Identify which cell holds the provided text, then report its (x, y) central coordinate. 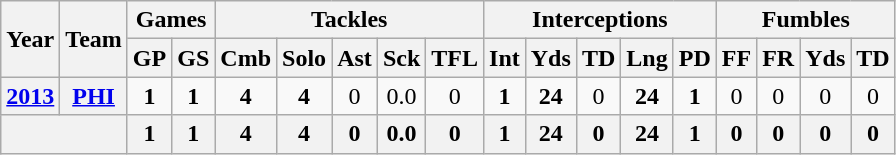
Int (505, 58)
GP (149, 58)
Sck (401, 58)
Team (94, 39)
TFL (455, 58)
Tackles (350, 20)
Fumbles (806, 20)
GS (194, 58)
PHI (94, 96)
Solo (304, 58)
2013 (30, 96)
Interceptions (600, 20)
Year (30, 39)
PD (694, 58)
Ast (355, 58)
Lng (647, 58)
FR (778, 58)
Games (170, 20)
Cmb (246, 58)
FF (736, 58)
